Determine the (x, y) coordinate at the center of the cell enclosing the given text.  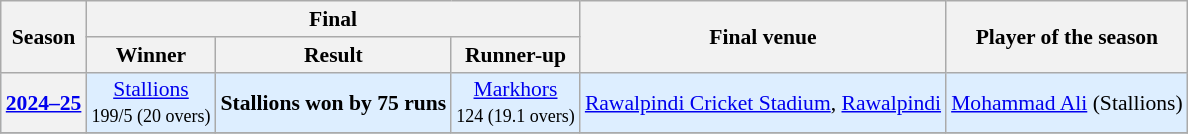
Mohammad Ali (Stallions) (1067, 102)
Final (332, 19)
Stallions199/5 (20 overs) (150, 102)
2024–25 (44, 102)
Runner-up (516, 55)
Stallions won by 75 runs (334, 102)
Player of the season (1067, 36)
Season (44, 36)
Final venue (763, 36)
Rawalpindi Cricket Stadium, Rawalpindi (763, 102)
Result (334, 55)
Markhors124 (19.1 overs) (516, 102)
Winner (150, 55)
